Search for the cell housing the specified text and yield its [x, y] center coordinate. 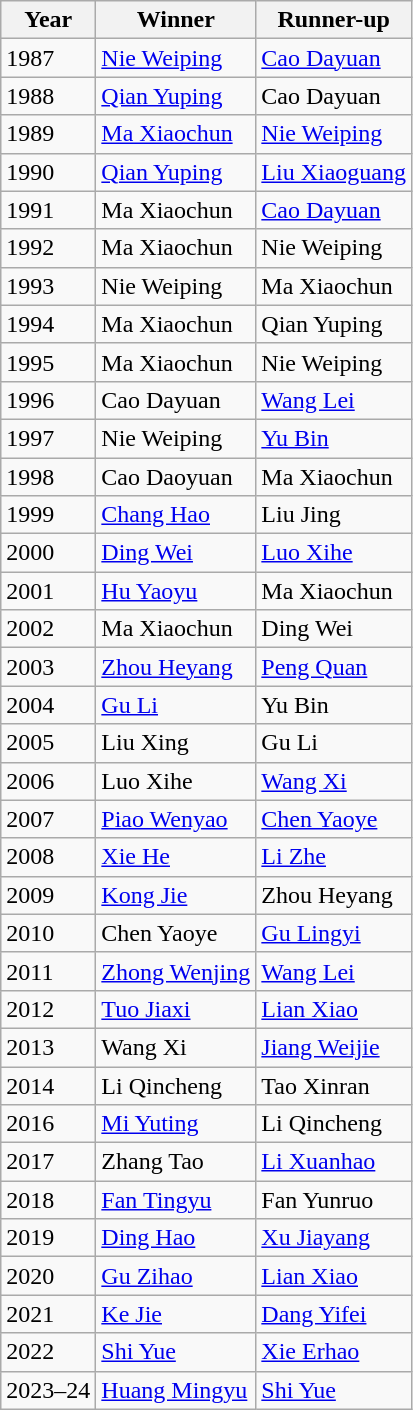
Tuo Jiaxi [176, 1009]
Liu Jing [334, 515]
2006 [48, 781]
2012 [48, 1009]
Year [48, 20]
2014 [48, 1085]
Chang Hao [176, 515]
1999 [48, 515]
Li Xuanhao [334, 1162]
Zhang Tao [176, 1162]
2018 [48, 1200]
1995 [48, 362]
Li Zhe [334, 857]
Fan Tingyu [176, 1200]
Cao Daoyuan [176, 477]
2020 [48, 1276]
Gu Lingyi [334, 933]
Peng Quan [334, 667]
Piao Wenyao [176, 819]
2021 [48, 1314]
1993 [48, 286]
1990 [48, 172]
1996 [48, 400]
1991 [48, 210]
Winner [176, 20]
Zhong Wenjing [176, 971]
2001 [48, 591]
Liu Xiaoguang [334, 172]
1994 [48, 324]
1997 [48, 438]
Fan Yunruo [334, 1200]
Hu Yaoyu [176, 591]
2002 [48, 629]
2023–24 [48, 1390]
Liu Xing [176, 743]
Tao Xinran [334, 1085]
2007 [48, 819]
2022 [48, 1352]
Xie He [176, 857]
1992 [48, 248]
2011 [48, 971]
Dang Yifei [334, 1314]
2013 [48, 1047]
2016 [48, 1124]
Gu Zihao [176, 1276]
1988 [48, 96]
2004 [48, 705]
2005 [48, 743]
2000 [48, 553]
2019 [48, 1238]
Kong Jie [176, 895]
Runner-up [334, 20]
2003 [48, 667]
1998 [48, 477]
2009 [48, 895]
Huang Mingyu [176, 1390]
2010 [48, 933]
Xie Erhao [334, 1352]
1987 [48, 58]
Ding Hao [176, 1238]
Jiang Weijie [334, 1047]
Mi Yuting [176, 1124]
1989 [48, 134]
Xu Jiayang [334, 1238]
2017 [48, 1162]
Ke Jie [176, 1314]
2008 [48, 857]
